Extract the [x, y] coordinate from the center of the cell holding the provided text.  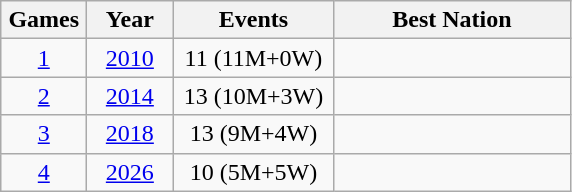
3 [44, 134]
Year [130, 20]
11 (11M+0W) [254, 58]
2010 [130, 58]
13 (9M+4W) [254, 134]
Games [44, 20]
Best Nation [452, 20]
2026 [130, 172]
10 (5M+5W) [254, 172]
2018 [130, 134]
4 [44, 172]
1 [44, 58]
13 (10M+3W) [254, 96]
2014 [130, 96]
2 [44, 96]
Events [254, 20]
